Find where the given text appears and provide that cell's center as [x, y] coordinate. 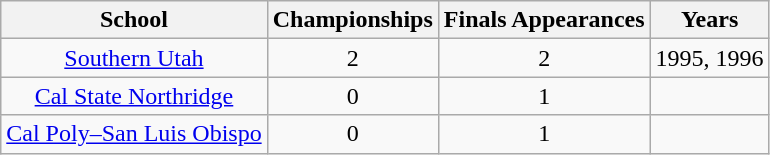
Years [710, 20]
Finals Appearances [544, 20]
Championships [352, 20]
1995, 1996 [710, 58]
Southern Utah [134, 58]
Cal Poly–San Luis Obispo [134, 134]
School [134, 20]
Cal State Northridge [134, 96]
